Determine the (x, y) coordinate at the center of the cell enclosing the given text.  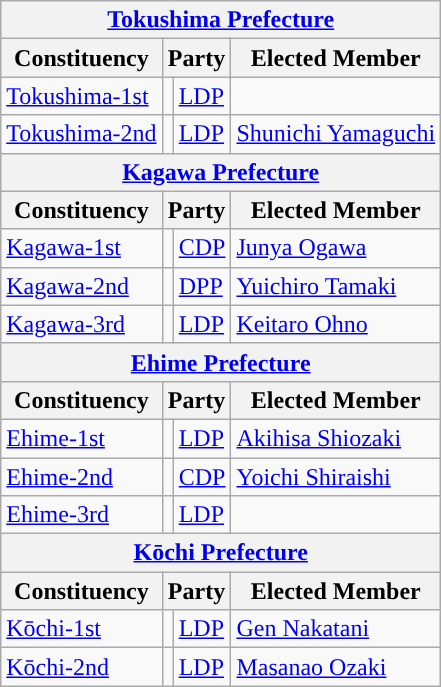
Kagawa-2nd (82, 286)
Yuichiro Tamaki (336, 286)
DPP (202, 286)
Kōchi-2nd (82, 667)
Masanao Ozaki (336, 667)
Tokushima-2nd (82, 134)
Ehime-3rd (82, 515)
Kagawa-1st (82, 248)
Junya Ogawa (336, 248)
Keitaro Ohno (336, 324)
Kōchi Prefecture (221, 553)
Ehime Prefecture (221, 362)
Tokushima-1st (82, 96)
Ehime-2nd (82, 477)
Ehime-1st (82, 438)
Akihisa Shiozaki (336, 438)
Yoichi Shiraishi (336, 477)
Kōchi-1st (82, 629)
Kagawa-3rd (82, 324)
Shunichi Yamaguchi (336, 134)
Tokushima Prefecture (221, 20)
Kagawa Prefecture (221, 172)
Gen Nakatani (336, 629)
